Identify which cell holds the provided text, then report its (x, y) central coordinate. 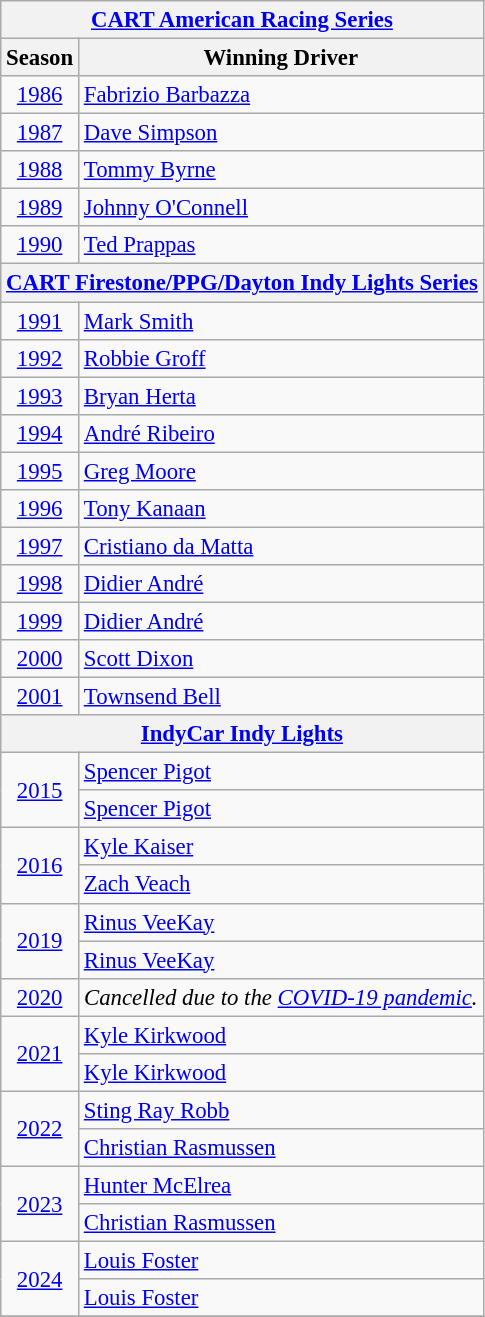
Scott Dixon (282, 659)
2020 (40, 997)
1997 (40, 546)
2024 (40, 1280)
Tommy Byrne (282, 170)
1992 (40, 358)
Tony Kanaan (282, 509)
1999 (40, 621)
Winning Driver (282, 58)
Ted Prappas (282, 245)
CART Firestone/PPG/Dayton Indy Lights Series (242, 283)
Johnny O'Connell (282, 208)
2001 (40, 697)
Townsend Bell (282, 697)
2000 (40, 659)
2015 (40, 790)
Greg Moore (282, 471)
1990 (40, 245)
IndyCar Indy Lights (242, 734)
Robbie Groff (282, 358)
2023 (40, 1204)
1988 (40, 170)
1996 (40, 509)
CART American Racing Series (242, 20)
Fabrizio Barbazza (282, 95)
1994 (40, 433)
Zach Veach (282, 885)
Dave Simpson (282, 133)
1989 (40, 208)
Mark Smith (282, 321)
1998 (40, 584)
Bryan Herta (282, 396)
Kyle Kaiser (282, 847)
Season (40, 58)
1986 (40, 95)
Cristiano da Matta (282, 546)
2021 (40, 1054)
2019 (40, 940)
1993 (40, 396)
1991 (40, 321)
André Ribeiro (282, 433)
2016 (40, 866)
Hunter McElrea (282, 1185)
1995 (40, 471)
2022 (40, 1128)
1987 (40, 133)
Sting Ray Robb (282, 1110)
Cancelled due to the COVID-19 pandemic. (282, 997)
